Output the (X, Y) coordinate of the center of the cell containing the given text.  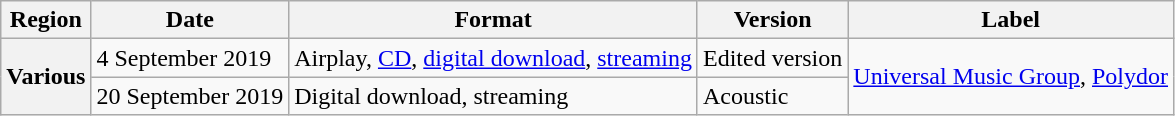
Airplay, CD, digital download, streaming (494, 58)
Digital download, streaming (494, 96)
Format (494, 20)
Acoustic (772, 96)
4 September 2019 (190, 58)
Universal Music Group, Polydor (1011, 77)
Various (46, 77)
Region (46, 20)
20 September 2019 (190, 96)
Version (772, 20)
Label (1011, 20)
Edited version (772, 58)
Date (190, 20)
